Search for the cell housing the specified text and yield its (x, y) center coordinate. 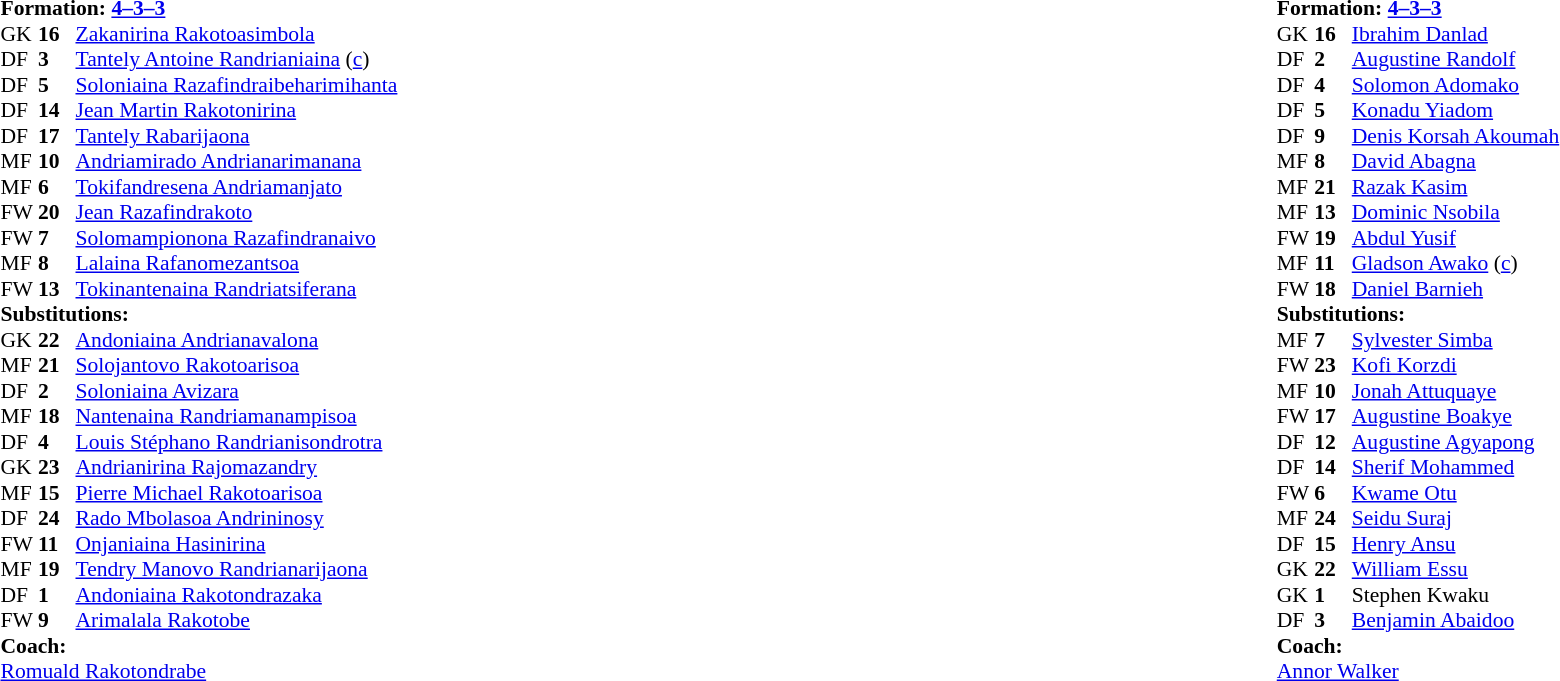
Seidu Suraj (1456, 519)
Andrianirina Rajomazandry (237, 467)
Lalaina Rafanomezantsoa (237, 263)
Solomon Adomako (1456, 85)
Nantenaina Randriamanampisoa (237, 417)
12 (1333, 442)
Onjaniaina Hasinirina (237, 544)
Solojantovo Rakotoarisoa (237, 365)
Gladson Awako (c) (1456, 263)
Denis Korsah Akoumah (1456, 136)
Rado Mbolasoa Andrininosy (237, 519)
Tantely Antoine Randrianiaina (c) (237, 59)
Ibrahim Danlad (1456, 34)
Kofi Korzdi (1456, 365)
Tokifandresena Andriamanjato (237, 187)
Sherif Mohammed (1456, 467)
Razak Kasim (1456, 187)
William Essu (1456, 569)
Tendry Manovo Randrianarijaona (237, 569)
Zakanirina Rakotoasimbola (237, 34)
Jean Martin Rakotonirina (237, 111)
20 (57, 213)
Sylvester Simba (1456, 340)
Andoniaina Rakotondrazaka (237, 595)
Soloniaina Avizara (237, 391)
Henry Ansu (1456, 544)
Solomampionona Razafindranaivo (237, 238)
Konadu Yiadom (1456, 111)
Augustine Boakye (1456, 417)
Tokinantenaina Randriatsiferana (237, 289)
Augustine Randolf (1456, 59)
Daniel Barnieh (1456, 289)
Andriamirado Andrianarimanana (237, 161)
Abdul Yusif (1456, 238)
Andoniaina Andrianavalona (237, 340)
Tantely Rabarijaona (237, 136)
Stephen Kwaku (1456, 595)
Kwame Otu (1456, 493)
Jonah Attuquaye (1456, 391)
Arimalala Rakotobe (237, 621)
David Abagna (1456, 161)
Augustine Agyapong (1456, 442)
Dominic Nsobila (1456, 213)
Jean Razafindrakoto (237, 213)
Soloniaina Razafindraibeharimihanta (237, 85)
Benjamin Abaidoo (1456, 621)
Pierre Michael Rakotoarisoa (237, 493)
Louis Stéphano Randrianisondrotra (237, 442)
